For the text-containing cell, return its midpoint in [X, Y] coordinate format. 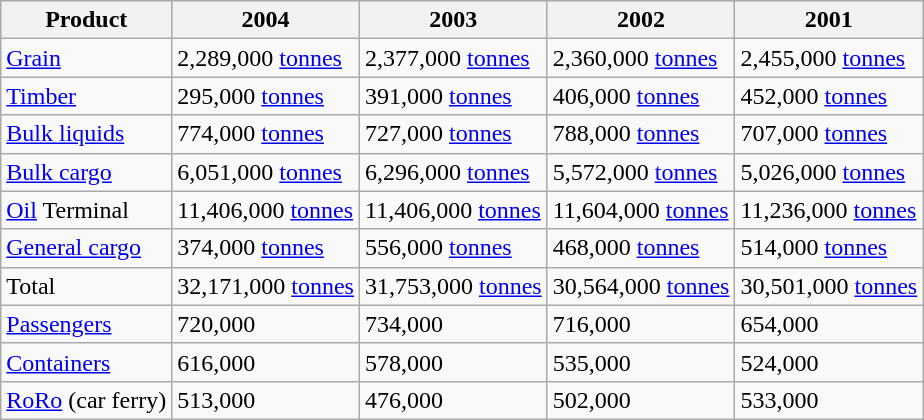
32,171,000 tonnes [266, 286]
616,000 [266, 362]
533,000 [829, 400]
654,000 [829, 324]
Bulk cargo [86, 172]
524,000 [829, 362]
788,000 tonnes [641, 134]
502,000 [641, 400]
6,296,000 tonnes [453, 172]
Product [86, 20]
556,000 tonnes [453, 248]
Grain [86, 58]
30,501,000 tonnes [829, 286]
535,000 [641, 362]
468,000 tonnes [641, 248]
720,000 [266, 324]
Bulk liquids [86, 134]
30,564,000 tonnes [641, 286]
2004 [266, 20]
2003 [453, 20]
Timber [86, 96]
31,753,000 tonnes [453, 286]
578,000 [453, 362]
734,000 [453, 324]
5,026,000 tonnes [829, 172]
General cargo [86, 248]
374,000 tonnes [266, 248]
774,000 tonnes [266, 134]
Passengers [86, 324]
2001 [829, 20]
2,377,000 tonnes [453, 58]
2,455,000 tonnes [829, 58]
391,000 tonnes [453, 96]
2,289,000 tonnes [266, 58]
2,360,000 tonnes [641, 58]
727,000 tonnes [453, 134]
406,000 tonnes [641, 96]
5,572,000 tonnes [641, 172]
Oil Terminal [86, 210]
RoRo (car ferry) [86, 400]
11,604,000 tonnes [641, 210]
514,000 tonnes [829, 248]
11,236,000 tonnes [829, 210]
716,000 [641, 324]
6,051,000 tonnes [266, 172]
452,000 tonnes [829, 96]
295,000 tonnes [266, 96]
513,000 [266, 400]
Total [86, 286]
Containers [86, 362]
2002 [641, 20]
707,000 tonnes [829, 134]
476,000 [453, 400]
